From the cell containing the given text, extract its center point as [x, y] coordinate. 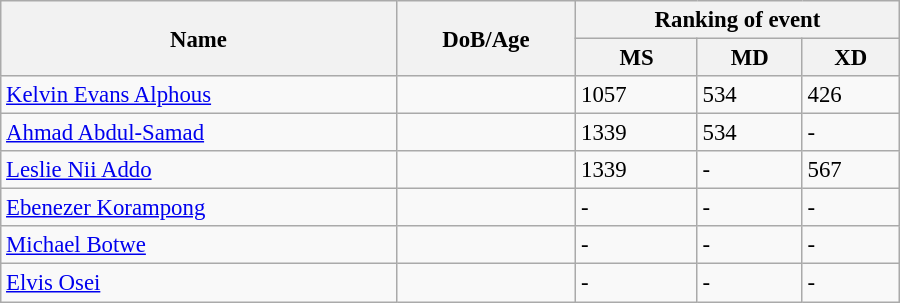
1057 [637, 95]
Kelvin Evans Alphous [198, 95]
MS [637, 58]
Michael Botwe [198, 245]
Elvis Osei [198, 283]
Leslie Nii Addo [198, 170]
Name [198, 38]
DoB/Age [486, 38]
567 [850, 170]
Ahmad Abdul-Samad [198, 133]
426 [850, 95]
Ebenezer Korampong [198, 208]
XD [850, 58]
Ranking of event [738, 20]
MD [750, 58]
